Extract the (x, y) coordinate from the center of the cell holding the provided text.  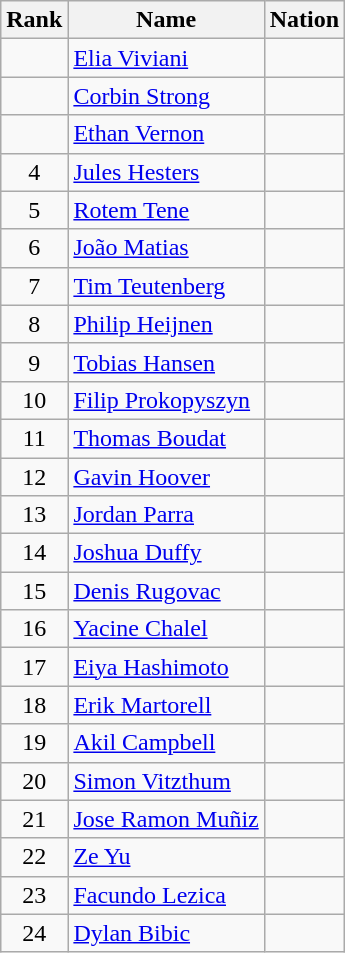
19 (34, 743)
8 (34, 324)
10 (34, 400)
Tim Teutenberg (166, 286)
Jordan Parra (166, 515)
Nation (304, 20)
Dylan Bibic (166, 933)
5 (34, 210)
Jose Ramon Muñiz (166, 819)
Elia Viviani (166, 58)
Ethan Vernon (166, 134)
Tobias Hansen (166, 362)
16 (34, 629)
Ze Yu (166, 857)
15 (34, 591)
12 (34, 477)
Erik Martorell (166, 705)
13 (34, 515)
Filip Prokopyszyn (166, 400)
Gavin Hoover (166, 477)
Jules Hesters (166, 172)
11 (34, 438)
Thomas Boudat (166, 438)
18 (34, 705)
23 (34, 895)
Philip Heijnen (166, 324)
24 (34, 933)
Simon Vitzthum (166, 781)
João Matias (166, 248)
Yacine Chalel (166, 629)
20 (34, 781)
Facundo Lezica (166, 895)
Joshua Duffy (166, 553)
14 (34, 553)
4 (34, 172)
Rank (34, 20)
9 (34, 362)
Eiya Hashimoto (166, 667)
Denis Rugovac (166, 591)
17 (34, 667)
7 (34, 286)
Name (166, 20)
6 (34, 248)
Rotem Tene (166, 210)
22 (34, 857)
21 (34, 819)
Akil Campbell (166, 743)
Corbin Strong (166, 96)
